Return (X, Y) of the center of cell containing provided text 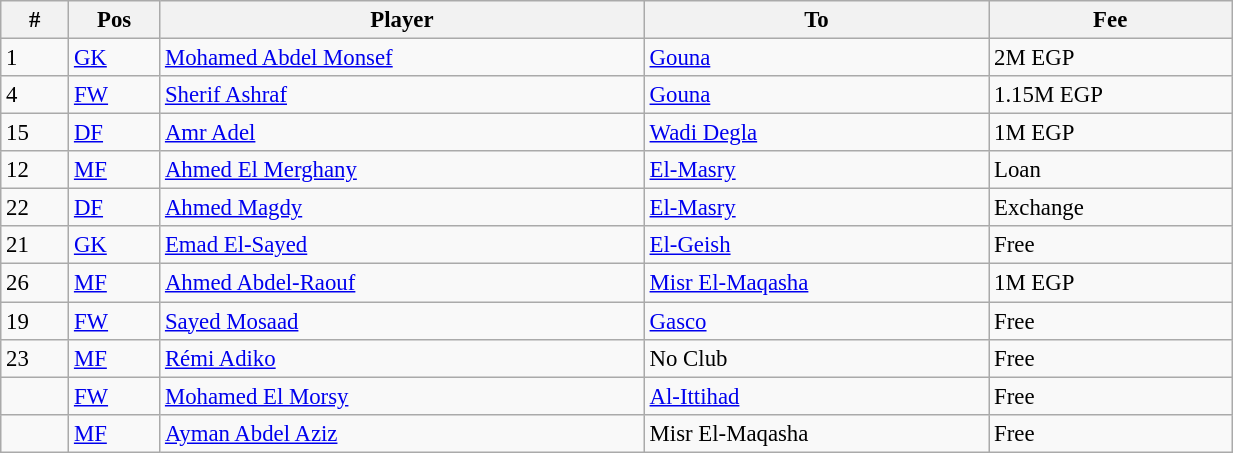
No Club (816, 358)
Ahmed Abdel-Raouf (402, 283)
22 (35, 208)
12 (35, 170)
19 (35, 321)
Loan (1110, 170)
El-Geish (816, 245)
To (816, 20)
Mohamed El Morsy (402, 396)
Rémi Adiko (402, 358)
Pos (114, 20)
Gasco (816, 321)
Amr Adel (402, 133)
Sayed Mosaad (402, 321)
Fee (1110, 20)
Player (402, 20)
23 (35, 358)
1 (35, 58)
Ayman Abdel Aziz (402, 433)
Emad El-Sayed (402, 245)
Sherif Ashraf (402, 95)
26 (35, 283)
1.15M EGP (1110, 95)
4 (35, 95)
# (35, 20)
Ahmed El Merghany (402, 170)
Wadi Degla (816, 133)
15 (35, 133)
Mohamed Abdel Monsef (402, 58)
2M EGP (1110, 58)
Al-Ittihad (816, 396)
21 (35, 245)
Ahmed Magdy (402, 208)
Exchange (1110, 208)
